Provide the [x, y] coordinate of the cell's center where the given text is located.  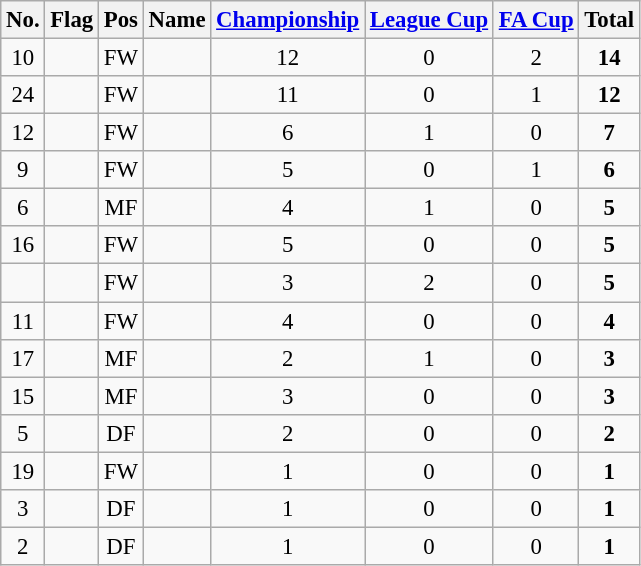
10 [23, 58]
Championship [288, 20]
Name [177, 20]
16 [23, 245]
7 [609, 133]
FA Cup [536, 20]
Total [609, 20]
No. [23, 20]
15 [23, 396]
Flag [72, 20]
17 [23, 358]
9 [23, 170]
14 [609, 58]
League Cup [428, 20]
24 [23, 95]
19 [23, 471]
Pos [122, 20]
